Find where the given text appears and provide that cell's center as (X, Y) coordinate. 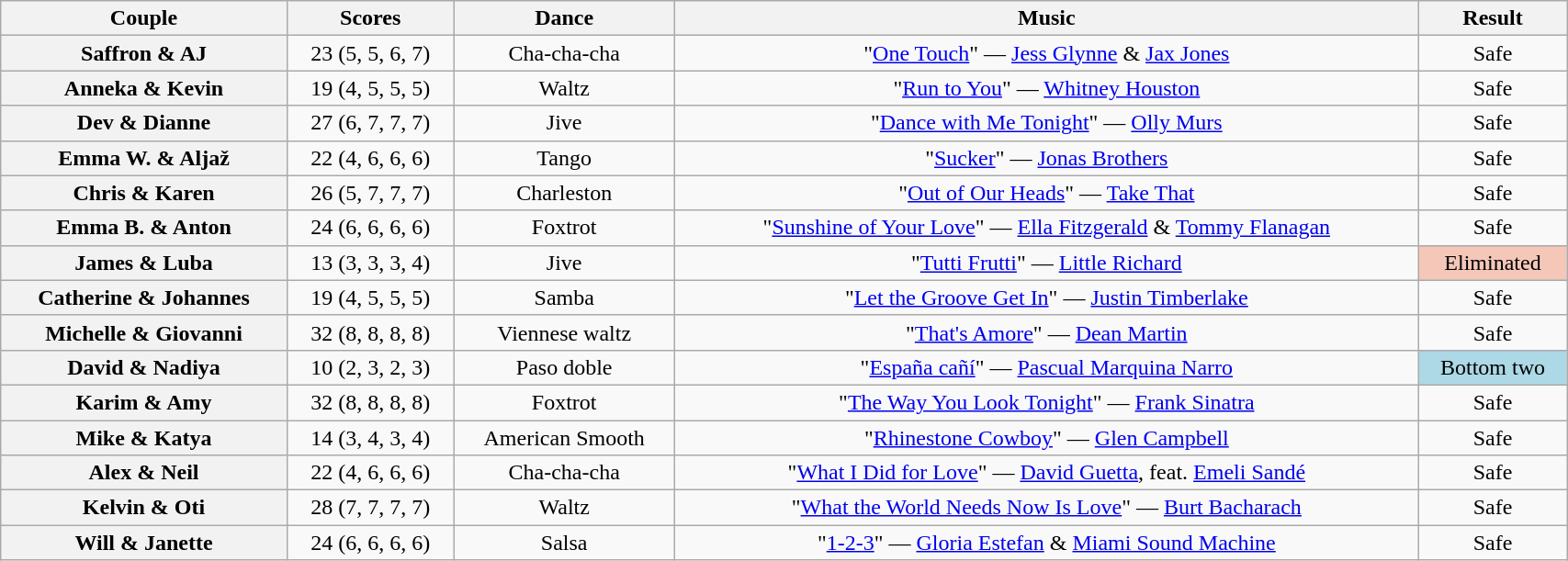
Karim & Amy (144, 402)
"That's Amore" — Dean Martin (1046, 332)
"Run to You" — Whitney Houston (1046, 88)
10 (2, 3, 2, 3) (370, 367)
Couple (144, 18)
Emma W. & Aljaž (144, 158)
"1-2-3" — Gloria Estefan & Miami Sound Machine (1046, 543)
Anneka & Kevin (144, 88)
Tango (564, 158)
Alex & Neil (144, 473)
Music (1046, 18)
"Tutti Frutti" — Little Richard (1046, 263)
Viennese waltz (564, 332)
"One Touch" — Jess Glynne & Jax Jones (1046, 53)
Paso doble (564, 367)
"Rhinestone Cowboy" — Glen Campbell (1046, 438)
"Let the Groove Get In" — Justin Timberlake (1046, 297)
23 (5, 5, 6, 7) (370, 53)
28 (7, 7, 7, 7) (370, 508)
"España cañí" — Pascual Marquina Narro (1046, 367)
Dance (564, 18)
"Out of Our Heads" — Take That (1046, 193)
Kelvin & Oti (144, 508)
"What the World Needs Now Is Love" — Burt Bacharach (1046, 508)
David & Nadiya (144, 367)
"Sucker" — Jonas Brothers (1046, 158)
Samba (564, 297)
Eliminated (1492, 263)
James & Luba (144, 263)
Emma B. & Anton (144, 228)
Will & Janette (144, 543)
Salsa (564, 543)
Scores (370, 18)
Catherine & Johannes (144, 297)
27 (6, 7, 7, 7) (370, 123)
"Dance with Me Tonight" — Olly Murs (1046, 123)
Michelle & Giovanni (144, 332)
Bottom two (1492, 367)
"What I Did for Love" — David Guetta, feat. Emeli Sandé (1046, 473)
Mike & Katya (144, 438)
14 (3, 4, 3, 4) (370, 438)
"The Way You Look Tonight" — Frank Sinatra (1046, 402)
26 (5, 7, 7, 7) (370, 193)
Chris & Karen (144, 193)
Charleston (564, 193)
"Sunshine of Your Love" — Ella Fitzgerald & Tommy Flanagan (1046, 228)
Result (1492, 18)
Dev & Dianne (144, 123)
13 (3, 3, 3, 4) (370, 263)
American Smooth (564, 438)
Saffron & AJ (144, 53)
